Provide the (X, Y) coordinate of the cell's center where the given text is located.  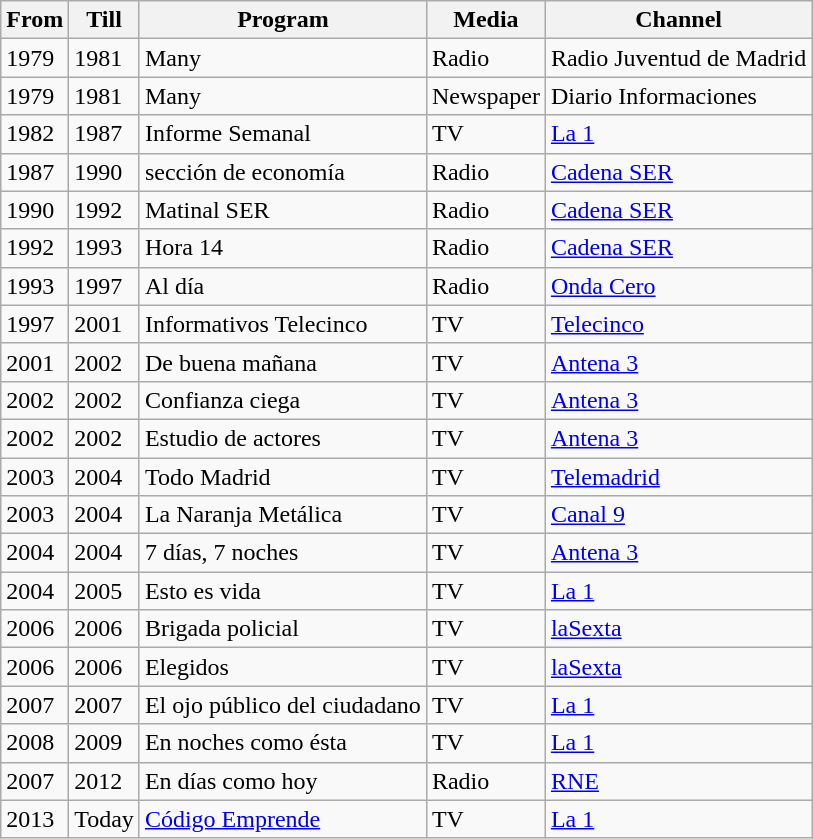
Radio Juventud de Madrid (678, 58)
2008 (35, 743)
Código Emprende (282, 819)
Informe Semanal (282, 134)
Matinal SER (282, 210)
Esto es vida (282, 591)
1982 (35, 134)
Telemadrid (678, 477)
Al día (282, 286)
From (35, 20)
Media (486, 20)
En días como hoy (282, 781)
Diario Informaciones (678, 96)
Today (104, 819)
2005 (104, 591)
sección de economía (282, 172)
2009 (104, 743)
Newspaper (486, 96)
Brigada policial (282, 629)
Elegidos (282, 667)
RNE (678, 781)
Todo Madrid (282, 477)
Program (282, 20)
La Naranja Metálica (282, 515)
Onda Cero (678, 286)
De buena mañana (282, 362)
Informativos Telecinco (282, 324)
En noches como ésta (282, 743)
Estudio de actores (282, 438)
7 días, 7 noches (282, 553)
El ojo público del ciudadano (282, 705)
2012 (104, 781)
Telecinco (678, 324)
Channel (678, 20)
Hora 14 (282, 248)
Confianza ciega (282, 400)
Canal 9 (678, 515)
Till (104, 20)
2013 (35, 819)
